Determine the (x, y) coordinate at the center of the cell enclosing the given text.  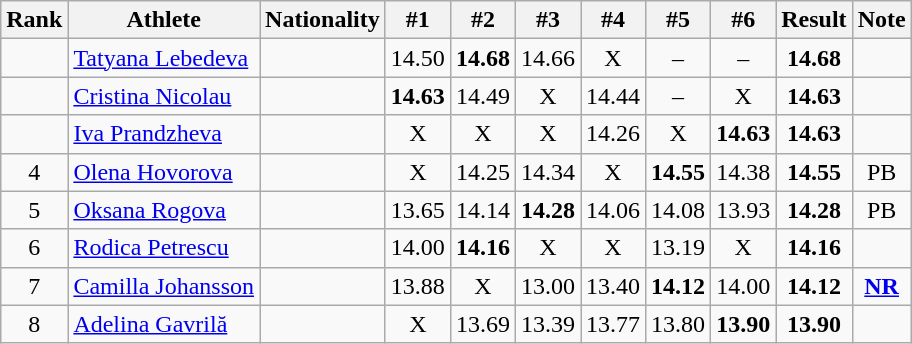
14.26 (612, 134)
14.34 (548, 172)
14.50 (418, 58)
Camilla Johansson (164, 286)
NR (882, 286)
Rank (34, 20)
Note (882, 20)
4 (34, 172)
14.66 (548, 58)
#1 (418, 20)
Iva Prandzheva (164, 134)
8 (34, 324)
13.77 (612, 324)
14.49 (482, 96)
5 (34, 210)
Athlete (164, 20)
13.93 (744, 210)
14.14 (482, 210)
Rodica Petrescu (164, 248)
13.88 (418, 286)
13.40 (612, 286)
6 (34, 248)
Oksana Rogova (164, 210)
Cristina Nicolau (164, 96)
14.06 (612, 210)
Olena Hovorova (164, 172)
14.08 (678, 210)
#6 (744, 20)
13.69 (482, 324)
13.80 (678, 324)
#4 (612, 20)
7 (34, 286)
#3 (548, 20)
13.19 (678, 248)
Adelina Gavrilă (164, 324)
Tatyana Lebedeva (164, 58)
13.00 (548, 286)
#5 (678, 20)
14.25 (482, 172)
14.38 (744, 172)
13.65 (418, 210)
13.39 (548, 324)
#2 (482, 20)
Result (814, 20)
Nationality (323, 20)
14.44 (612, 96)
